Provide the [X, Y] coordinate of the cell's center where the given text is located.  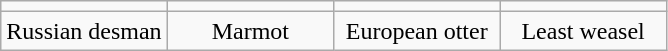
European otter [417, 31]
Least weasel [583, 31]
Russian desman [84, 31]
Marmot [250, 31]
